Scan for the cell matching the given text and deliver its [x, y] coordinate at center. 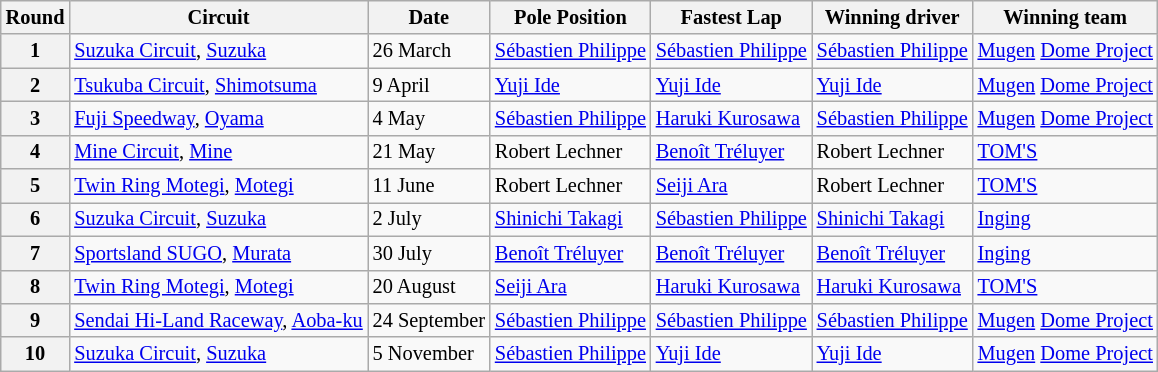
5 [36, 186]
Pole Position [570, 17]
Date [429, 17]
5 November [429, 354]
Fuji Speedway, Oyama [218, 118]
7 [36, 253]
30 July [429, 253]
Mine Circuit, Mine [218, 152]
24 September [429, 320]
Sportsland SUGO, Murata [218, 253]
11 June [429, 186]
Winning team [1066, 17]
9 [36, 320]
4 [36, 152]
Fastest Lap [732, 17]
10 [36, 354]
Circuit [218, 17]
20 August [429, 287]
2 July [429, 219]
3 [36, 118]
8 [36, 287]
Tsukuba Circuit, Shimotsuma [218, 85]
26 March [429, 51]
2 [36, 85]
9 April [429, 85]
1 [36, 51]
Winning driver [892, 17]
6 [36, 219]
4 May [429, 118]
Sendai Hi-Land Raceway, Aoba-ku [218, 320]
Round [36, 17]
21 May [429, 152]
